Find where the given text appears and provide that cell's center as (x, y) coordinate. 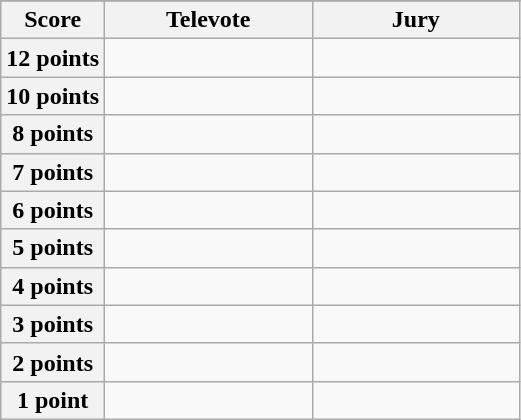
6 points (53, 210)
10 points (53, 96)
12 points (53, 58)
7 points (53, 172)
1 point (53, 400)
Score (53, 20)
8 points (53, 134)
Jury (416, 20)
4 points (53, 286)
5 points (53, 248)
2 points (53, 362)
3 points (53, 324)
Televote (209, 20)
